Extract the (X, Y) coordinate from the center of the cell holding the provided text.  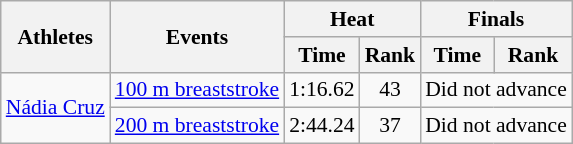
200 m breaststroke (197, 126)
Nádia Cruz (56, 108)
Athletes (56, 36)
37 (390, 126)
Heat (352, 19)
43 (390, 90)
2:44.24 (322, 126)
1:16.62 (322, 90)
Finals (496, 19)
100 m breaststroke (197, 90)
Events (197, 36)
